Find where the given text appears and provide that cell's center as [X, Y] coordinate. 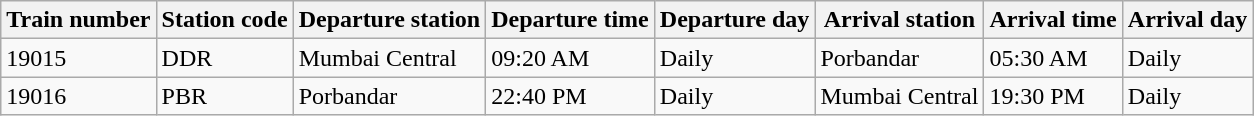
Departure station [390, 20]
DDR [224, 58]
05:30 AM [1053, 58]
09:20 AM [570, 58]
Arrival day [1187, 20]
22:40 PM [570, 96]
19016 [78, 96]
Departure time [570, 20]
Train number [78, 20]
19015 [78, 58]
19:30 PM [1053, 96]
Arrival time [1053, 20]
Station code [224, 20]
PBR [224, 96]
Departure day [734, 20]
Arrival station [900, 20]
